Locate the cell with the specified text and output its (x, y) center coordinate. 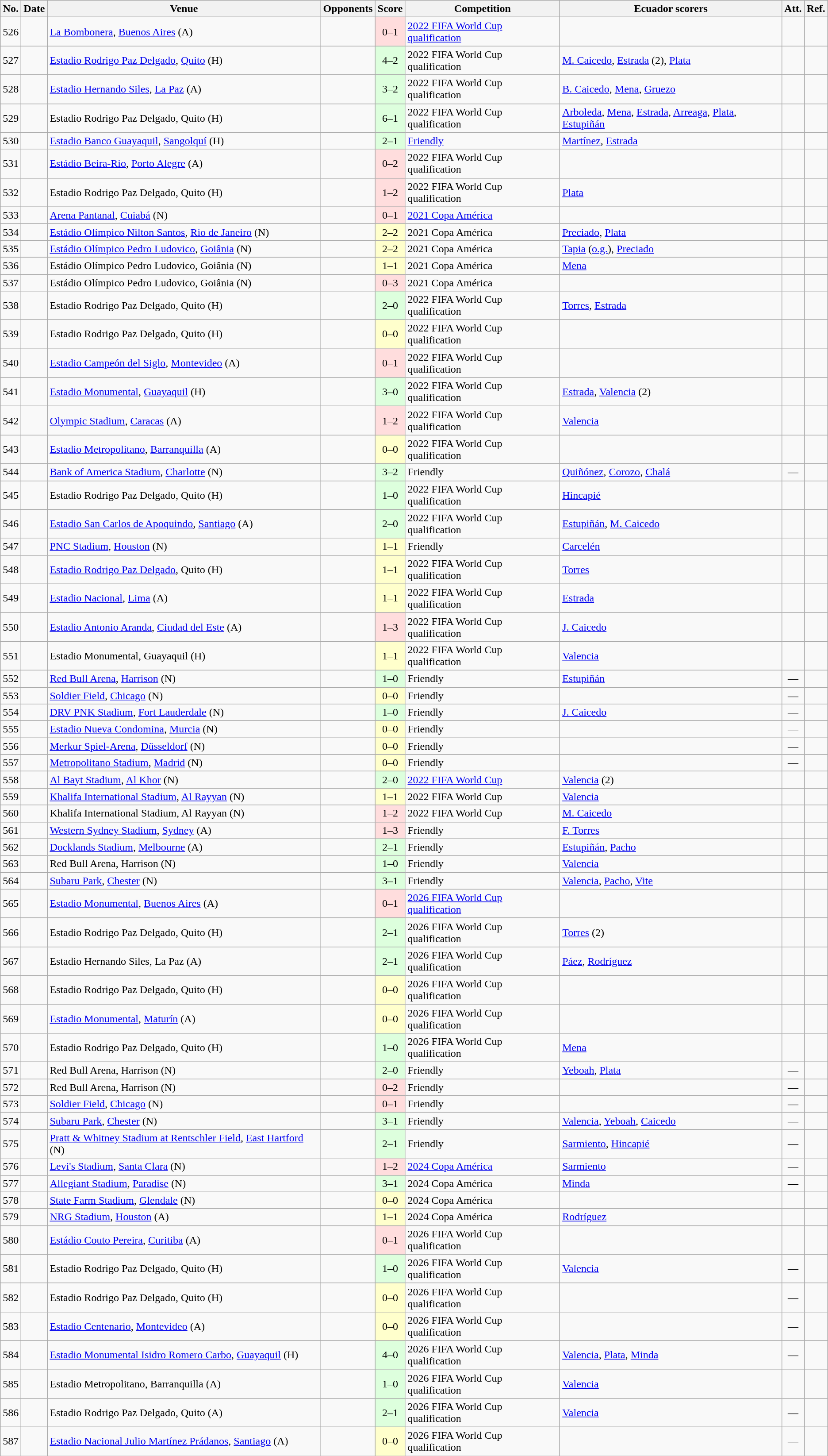
Pratt & Whitney Stadium at Rentschler Field, East Hartford (N) (184, 1144)
Estadio Antonio Aranda, Ciudad del Este (A) (184, 627)
Estadio Rodrigo Paz Delgado, Quito (A) (184, 1413)
Estadio Monumental, Maturín (A) (184, 1019)
579 (11, 1217)
538 (11, 305)
576 (11, 1167)
555 (11, 729)
561 (11, 830)
578 (11, 1200)
526 (11, 32)
549 (11, 598)
Al Bayt Stadium, Al Khor (N) (184, 780)
State Farm Stadium, Glendale (N) (184, 1200)
Hincapié (671, 495)
575 (11, 1144)
Allegiant Stadium, Paradise (N) (184, 1183)
566 (11, 932)
Olympic Stadium, Caracas (A) (184, 420)
527 (11, 60)
559 (11, 797)
Martínez, Estrada (671, 141)
554 (11, 713)
Estadio Campeón del Siglo, Montevideo (A) (184, 363)
0–3 (390, 283)
532 (11, 192)
546 (11, 524)
4–0 (390, 1355)
Docklands Stadium, Melbourne (A) (184, 847)
Carcelén (671, 547)
Bank of America Stadium, Charlotte (N) (184, 472)
569 (11, 1019)
Tapia (o.g.), Preciado (671, 249)
Ecuador scorers (671, 9)
Rodríguez (671, 1217)
540 (11, 363)
548 (11, 569)
Arena Pantanal, Cuiabá (N) (184, 215)
580 (11, 1240)
550 (11, 627)
574 (11, 1121)
584 (11, 1355)
M. Caicedo (671, 813)
545 (11, 495)
Estadio Nueva Condomina, Murcia (N) (184, 729)
Score (390, 9)
553 (11, 695)
535 (11, 249)
Minda (671, 1183)
563 (11, 864)
583 (11, 1326)
533 (11, 215)
Estupiñán, Pacho (671, 847)
556 (11, 746)
Levi's Stadium, Santa Clara (N) (184, 1167)
F. Torres (671, 830)
Estupiñán (671, 678)
Metropolitano Stadium, Madrid (N) (184, 763)
Yeboah, Plata (671, 1071)
Valencia, Pacho, Vite (671, 881)
Preciado, Plata (671, 232)
585 (11, 1383)
528 (11, 89)
Torres (671, 569)
Plata (671, 192)
542 (11, 420)
Estadio Nacional, Lima (A) (184, 598)
6–1 (390, 118)
551 (11, 656)
558 (11, 780)
Quiñónez, Corozo, Chalá (671, 472)
Opponents (348, 9)
Att. (793, 9)
Páez, Rodríguez (671, 961)
Arboleda, Mena, Estrada, Arreaga, Plata, Estupiñán (671, 118)
529 (11, 118)
571 (11, 1071)
DRV PNK Stadium, Fort Lauderdale (N) (184, 713)
536 (11, 266)
581 (11, 1268)
587 (11, 1442)
Torres, Estrada (671, 305)
537 (11, 283)
Estadio Banco Guayaquil, Sangolquí (H) (184, 141)
4–2 (390, 60)
Estupiñán, M. Caicedo (671, 524)
Sarmiento, Hincapié (671, 1144)
Ref. (816, 9)
No. (11, 9)
Estrada (671, 598)
567 (11, 961)
543 (11, 450)
547 (11, 547)
NRG Stadium, Houston (A) (184, 1217)
Estádio Beira-Rio, Porto Alegre (A) (184, 164)
530 (11, 141)
541 (11, 392)
Estádio Olímpico Nilton Santos, Rio de Janeiro (N) (184, 232)
Estadio Centenario, Montevideo (A) (184, 1326)
Competition (483, 9)
552 (11, 678)
586 (11, 1413)
570 (11, 1048)
3–0 (390, 392)
Valencia, Plata, Minda (671, 1355)
Estadio Monumental Isidro Romero Carbo, Guayaquil (H) (184, 1355)
Estádio Couto Pereira, Curitiba (A) (184, 1240)
568 (11, 990)
Estadio Monumental, Buenos Aires (A) (184, 904)
531 (11, 164)
557 (11, 763)
Venue (184, 9)
573 (11, 1104)
Estrada, Valencia (2) (671, 392)
560 (11, 813)
534 (11, 232)
M. Caicedo, Estrada (2), Plata (671, 60)
Merkur Spiel-Arena, Düsseldorf (N) (184, 746)
564 (11, 881)
Sarmiento (671, 1167)
Western Sydney Stadium, Sydney (A) (184, 830)
544 (11, 472)
Valencia, Yeboah, Caicedo (671, 1121)
PNC Stadium, Houston (N) (184, 547)
La Bombonera, Buenos Aires (A) (184, 32)
Estadio San Carlos de Apoquindo, Santiago (A) (184, 524)
Estadio Nacional Julio Martínez Prádanos, Santiago (A) (184, 1442)
B. Caicedo, Mena, Gruezo (671, 89)
Valencia (2) (671, 780)
577 (11, 1183)
562 (11, 847)
Torres (2) (671, 932)
539 (11, 335)
572 (11, 1087)
582 (11, 1298)
Date (34, 9)
565 (11, 904)
